From the cell containing the given text, extract its center point as (x, y) coordinate. 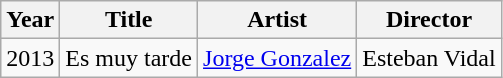
Esteban Vidal (429, 58)
2013 (30, 58)
Artist (278, 20)
Year (30, 20)
Es muy tarde (129, 58)
Director (429, 20)
Jorge Gonzalez (278, 58)
Title (129, 20)
